Extract the [X, Y] coordinate from the center of the cell holding the provided text.  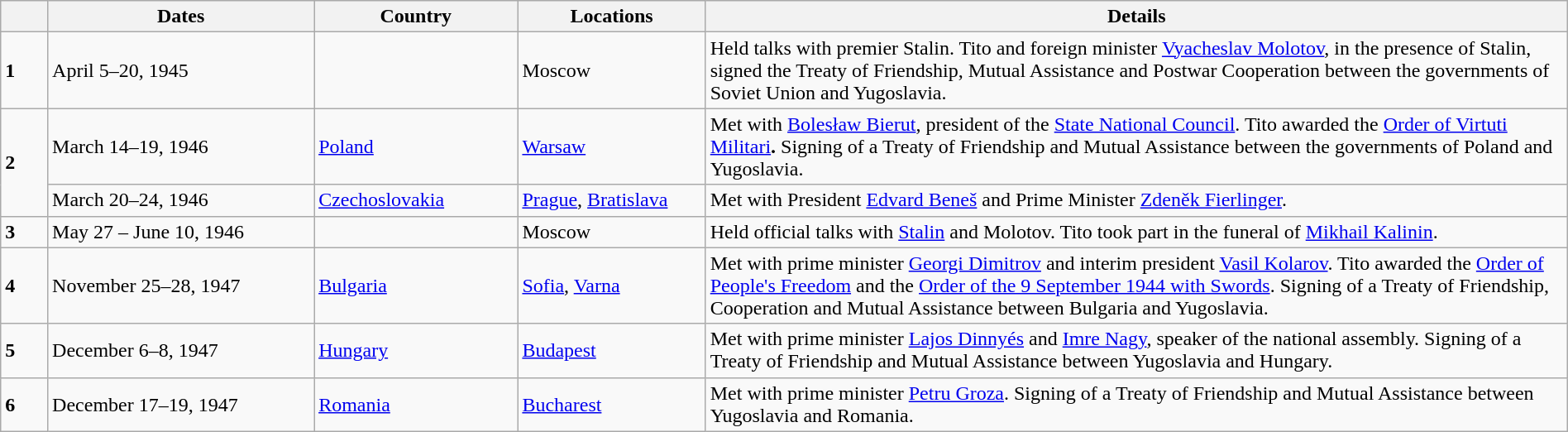
Poland [416, 146]
Dates [181, 17]
Romania [416, 404]
Hungary [416, 351]
Met with President Edvard Beneš and Prime Minister Zdeněk Fierlinger. [1136, 200]
Held official talks with Stalin and Molotov. Tito took part in the funeral of Mikhail Kalinin. [1136, 232]
1 [25, 70]
2 [25, 162]
Locations [612, 17]
March 14–19, 1946 [181, 146]
December 17–19, 1947 [181, 404]
April 5–20, 1945 [181, 70]
March 20–24, 1946 [181, 200]
5 [25, 351]
Sofia, Varna [612, 286]
Details [1136, 17]
6 [25, 404]
Bucharest [612, 404]
3 [25, 232]
Met with prime minister Petru Groza. Signing of a Treaty of Friendship and Mutual Assistance between Yugoslavia and Romania. [1136, 404]
Budapest [612, 351]
Country [416, 17]
Bulgaria [416, 286]
Czechoslovakia [416, 200]
November 25–28, 1947 [181, 286]
December 6–8, 1947 [181, 351]
Prague, Bratislava [612, 200]
Warsaw [612, 146]
May 27 – June 10, 1946 [181, 232]
4 [25, 286]
